Find where the given text appears and provide that cell's center as (X, Y) coordinate. 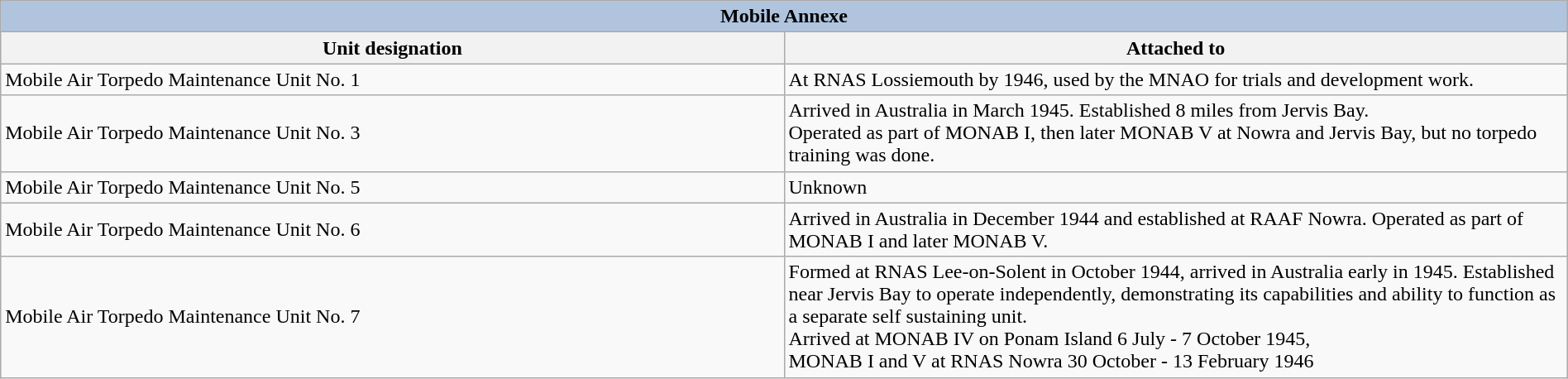
At RNAS Lossiemouth by 1946, used by the MNAO for trials and development work. (1176, 79)
Arrived in Australia in December 1944 and established at RAAF Nowra. Operated as part of MONAB I and later MONAB V. (1176, 230)
Mobile Air Torpedo Maintenance Unit No. 5 (392, 187)
Mobile Air Torpedo Maintenance Unit No. 7 (392, 317)
Unknown (1176, 187)
Attached to (1176, 48)
Unit designation (392, 48)
Mobile Air Torpedo Maintenance Unit No. 3 (392, 133)
Mobile Annexe (784, 17)
Mobile Air Torpedo Maintenance Unit No. 6 (392, 230)
Mobile Air Torpedo Maintenance Unit No. 1 (392, 79)
